Provide the [x, y] coordinate of the cell's center where the given text is located.  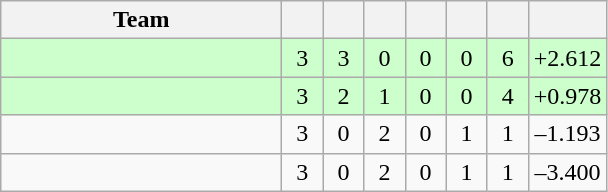
–3.400 [568, 172]
6 [508, 58]
+2.612 [568, 58]
–1.193 [568, 134]
Team [142, 20]
+0.978 [568, 96]
4 [508, 96]
